Pinpoint the cell where the given text exists, returning its [x, y] midpoint coordinate. 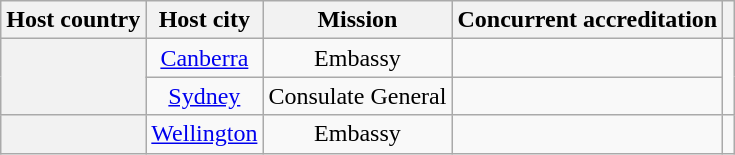
Host city [204, 20]
Mission [358, 20]
Wellington [204, 134]
Concurrent accreditation [588, 20]
Host country [74, 20]
Consulate General [358, 96]
Canberra [204, 58]
Sydney [204, 96]
